Provide the (x, y) coordinate of the cell's center where the given text is located.  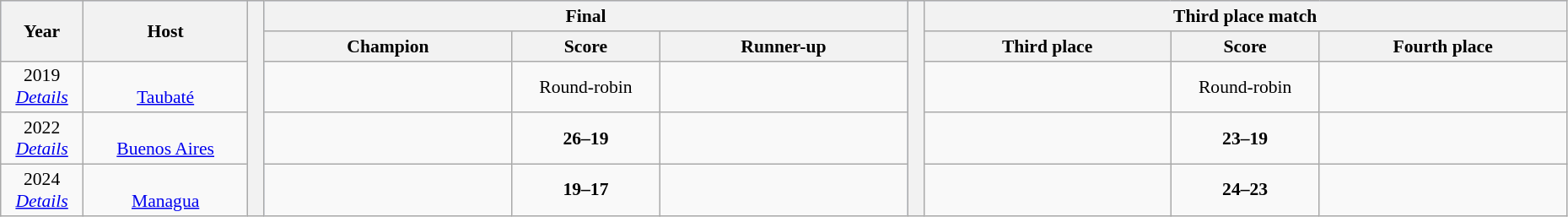
19–17 (586, 191)
Runner-up (783, 46)
2019Details (42, 86)
Host (165, 30)
24–23 (1245, 191)
23–19 (1245, 138)
Year (42, 30)
Champion (388, 46)
2022Details (42, 138)
2024Details (42, 191)
Managua (165, 191)
Taubaté (165, 86)
Buenos Aires (165, 138)
Final (585, 16)
Third place match (1245, 16)
Third place (1048, 46)
26–19 (586, 138)
Fourth place (1442, 46)
